Find where the given text appears and provide that cell's center as (x, y) coordinate. 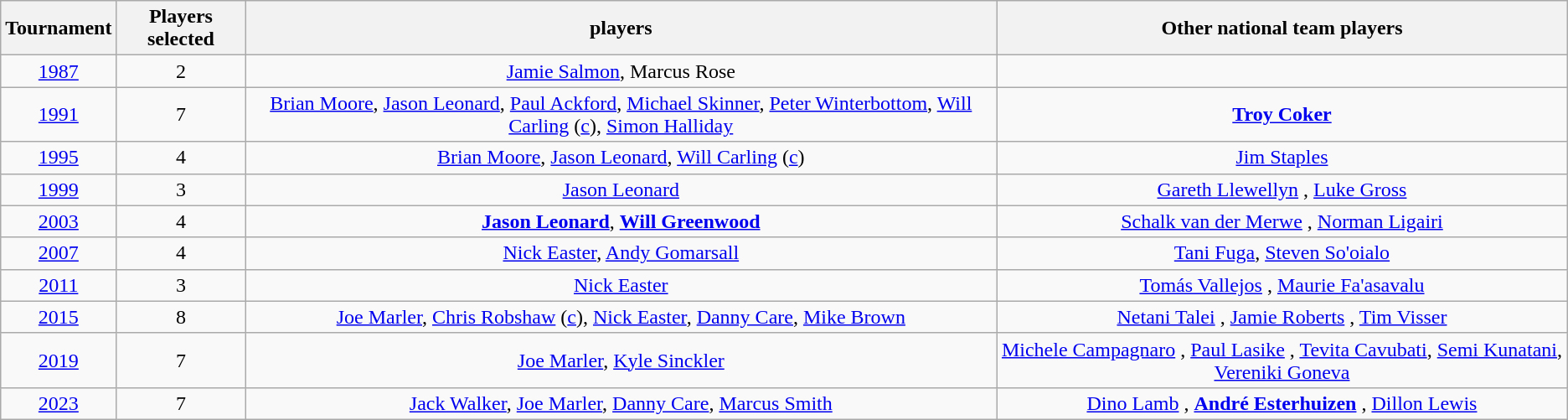
Jack Walker, Joe Marler, Danny Care, Marcus Smith (622, 403)
2007 (59, 253)
1999 (59, 189)
2019 (59, 360)
2023 (59, 403)
2011 (59, 285)
Nick Easter (622, 285)
Brian Moore, Jason Leonard, Paul Ackford, Michael Skinner, Peter Winterbottom, Will Carling (c), Simon Halliday (622, 114)
Dino Lamb , André Esterhuizen , Dillon Lewis (1282, 403)
Other national team players (1282, 29)
Troy Coker (1282, 114)
Netani Talei , Jamie Roberts , Tim Visser (1282, 317)
Nick Easter, Andy Gomarsall (622, 253)
1991 (59, 114)
2015 (59, 317)
1995 (59, 158)
Michele Campagnaro , Paul Lasike , Tevita Cavubati, Semi Kunatani, Vereniki Goneva (1282, 360)
Jim Staples (1282, 158)
players (622, 29)
Tani Fuga, Steven So'oialo (1282, 253)
Players selected (181, 29)
Schalk van der Merwe , Norman Ligairi (1282, 221)
Jason Leonard (622, 189)
1987 (59, 71)
8 (181, 317)
Joe Marler, Kyle Sinckler (622, 360)
2003 (59, 221)
Joe Marler, Chris Robshaw (c), Nick Easter, Danny Care, Mike Brown (622, 317)
Brian Moore, Jason Leonard, Will Carling (c) (622, 158)
Tomás Vallejos , Maurie Fa'asavalu (1282, 285)
Gareth Llewellyn , Luke Gross (1282, 189)
Jason Leonard, Will Greenwood (622, 221)
Tournament (59, 29)
2 (181, 71)
Jamie Salmon, Marcus Rose (622, 71)
